Return (X, Y) of the center of cell containing provided text 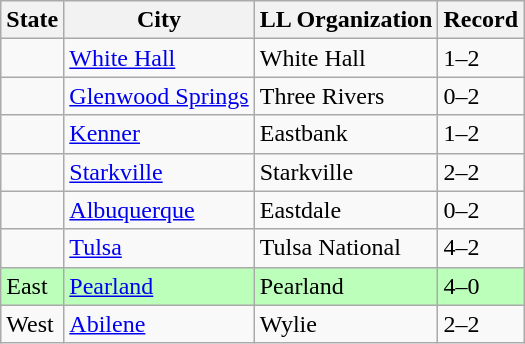
State (32, 20)
Tulsa (159, 248)
City (159, 20)
East (32, 286)
Albuquerque (159, 210)
Eastbank (346, 134)
Three Rivers (346, 96)
Eastdale (346, 210)
Abilene (159, 324)
Wylie (346, 324)
Glenwood Springs (159, 96)
Record (481, 20)
West (32, 324)
Kenner (159, 134)
4–2 (481, 248)
Tulsa National (346, 248)
4–0 (481, 286)
LL Organization (346, 20)
